Identify which cell holds the provided text, then report its (x, y) central coordinate. 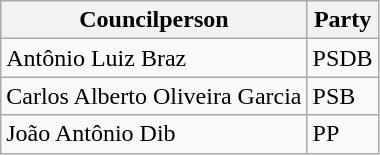
PP (342, 134)
Party (342, 20)
João Antônio Dib (154, 134)
Councilperson (154, 20)
Carlos Alberto Oliveira Garcia (154, 96)
PSDB (342, 58)
PSB (342, 96)
Antônio Luiz Braz (154, 58)
